Return the (x, y) coordinate for the center point of the cell that contains the specified text.  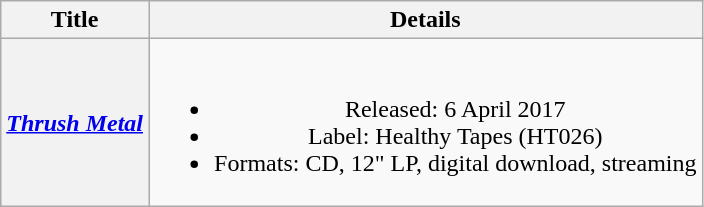
Title (75, 20)
Thrush Metal (75, 122)
Details (426, 20)
Released: 6 April 2017Label: Healthy Tapes (HT026)Formats: CD, 12" LP, digital download, streaming (426, 122)
